Provide the (X, Y) coordinate of the cell's center where the given text is located.  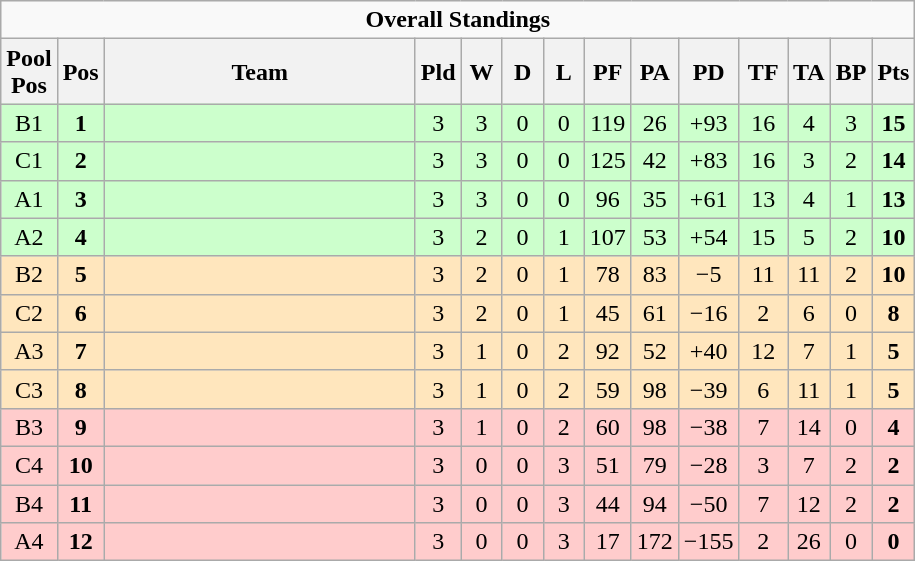
94 (654, 503)
Pool Pos (29, 72)
125 (608, 161)
C2 (29, 313)
−39 (708, 389)
Pts (894, 72)
96 (608, 199)
Team (260, 72)
35 (654, 199)
119 (608, 123)
−38 (708, 427)
172 (654, 542)
Pld (438, 72)
PA (654, 72)
44 (608, 503)
PD (708, 72)
+40 (708, 351)
+93 (708, 123)
A1 (29, 199)
D (522, 72)
TA (810, 72)
17 (608, 542)
−5 (708, 275)
Pos (80, 72)
L (564, 72)
9 (80, 427)
42 (654, 161)
A2 (29, 237)
Overall Standings (458, 20)
60 (608, 427)
78 (608, 275)
C4 (29, 465)
61 (654, 313)
A3 (29, 351)
92 (608, 351)
−28 (708, 465)
PF (608, 72)
107 (608, 237)
W (482, 72)
+83 (708, 161)
53 (654, 237)
+61 (708, 199)
51 (608, 465)
52 (654, 351)
C3 (29, 389)
−50 (708, 503)
79 (654, 465)
B1 (29, 123)
B4 (29, 503)
B2 (29, 275)
59 (608, 389)
+54 (708, 237)
−155 (708, 542)
BP (851, 72)
B3 (29, 427)
83 (654, 275)
TF (764, 72)
C1 (29, 161)
45 (608, 313)
−16 (708, 313)
A4 (29, 542)
